Determine the (x, y) coordinate at the center of the cell enclosing the given text.  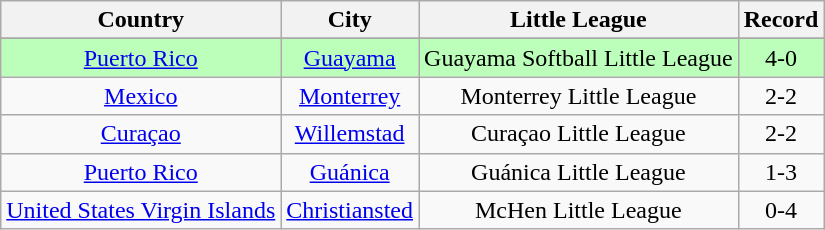
Christiansted (350, 210)
Monterrey (350, 96)
1-3 (781, 172)
Guánica (350, 172)
4-0 (781, 58)
Guayama (350, 58)
Guayama Softball Little League (579, 58)
United States Virgin Islands (141, 210)
0-4 (781, 210)
McHen Little League (579, 210)
Country (141, 20)
Little League (579, 20)
Record (781, 20)
Curaçao Little League (579, 134)
Guánica Little League (579, 172)
Mexico (141, 96)
Curaçao (141, 134)
City (350, 20)
Monterrey Little League (579, 96)
Willemstad (350, 134)
